Return (x, y) of the center of cell containing provided text 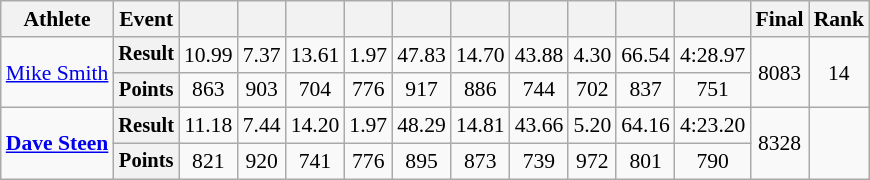
Rank (840, 19)
Mike Smith (58, 72)
4.30 (592, 55)
8083 (779, 72)
751 (712, 90)
43.66 (540, 126)
895 (422, 162)
4:23.20 (712, 126)
886 (480, 90)
837 (646, 90)
14 (840, 72)
821 (208, 162)
47.83 (422, 55)
5.20 (592, 126)
741 (316, 162)
8328 (779, 144)
Event (146, 19)
14.70 (480, 55)
7.44 (262, 126)
801 (646, 162)
14.81 (480, 126)
Dave Steen (58, 144)
704 (316, 90)
702 (592, 90)
903 (262, 90)
7.37 (262, 55)
790 (712, 162)
917 (422, 90)
66.54 (646, 55)
920 (262, 162)
863 (208, 90)
64.16 (646, 126)
972 (592, 162)
43.88 (540, 55)
739 (540, 162)
Athlete (58, 19)
Final (779, 19)
10.99 (208, 55)
14.20 (316, 126)
11.18 (208, 126)
873 (480, 162)
744 (540, 90)
4:28.97 (712, 55)
13.61 (316, 55)
48.29 (422, 126)
